Search for the cell housing the specified text and yield its (x, y) center coordinate. 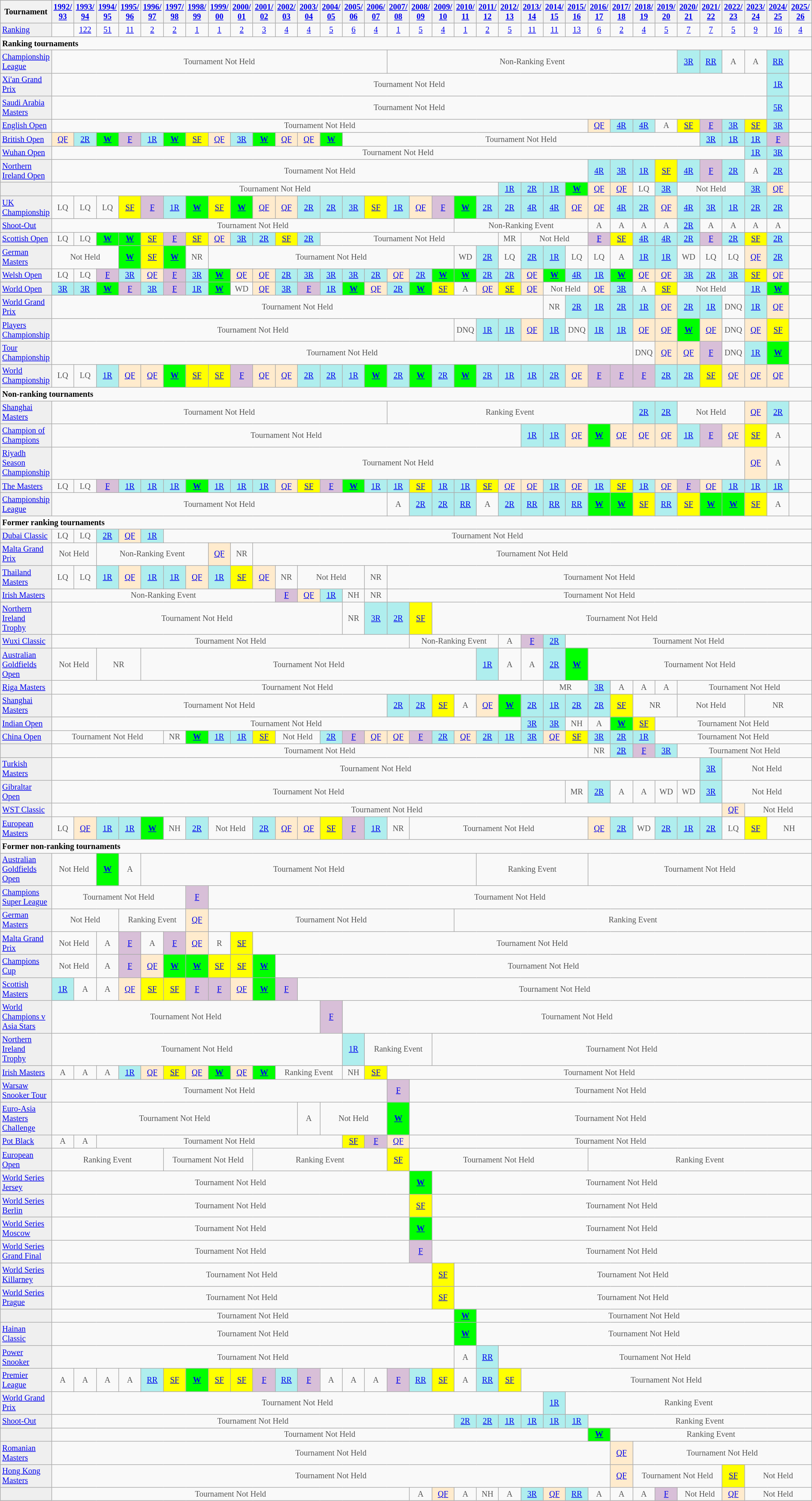
2006/07 (376, 12)
2009/10 (443, 12)
China Open (26, 737)
World Open (26, 289)
Welsh Open (26, 275)
2008/09 (421, 12)
2011/12 (487, 12)
1996/97 (152, 12)
1994/95 (108, 12)
World Series Moscow (26, 1229)
2012/13 (509, 12)
Tournament (26, 12)
122 (85, 30)
1997/98 (175, 12)
Thailand Masters (26, 577)
3 (264, 30)
2004/05 (331, 12)
1999/00 (219, 12)
Wuxi Classic (26, 641)
9 (756, 30)
British Open (26, 139)
Former non-ranking tournaments (406, 846)
Riyadh Season Championship (26, 463)
Former ranking tournaments (406, 522)
Champions Cup (26, 966)
2025/26 (800, 12)
2007/08 (398, 12)
UK Championship (26, 207)
2019/20 (666, 12)
Scottish Open (26, 239)
Saudi Arabia Masters (26, 108)
Scottish Masters (26, 989)
51 (108, 30)
1998/99 (197, 12)
Warsaw Snooker Tour (26, 1091)
2020/21 (688, 12)
Hainan Classic (26, 1334)
Pot Black (26, 1141)
The Masters (26, 486)
Romanian Masters (26, 1453)
World Series Prague (26, 1298)
Hong Kong Masters (26, 1476)
2014/15 (554, 12)
Power Snooker (26, 1357)
2005/06 (354, 12)
Dubai Classic (26, 536)
English Open (26, 126)
5R (778, 108)
Gibraltar Open (26, 792)
2017/18 (621, 12)
Ranking tournaments (406, 43)
2000/01 (242, 12)
World Championship (26, 376)
2010/11 (465, 12)
World Series Jersey (26, 1182)
European Masters (26, 828)
13 (577, 30)
European Open (26, 1160)
1993/94 (85, 12)
16 (778, 30)
Champion of Champions (26, 435)
1992/93 (63, 12)
World Series Killarney (26, 1274)
Ranking (26, 30)
2023/24 (756, 12)
Premier League (26, 1380)
Turkish Masters (26, 769)
Northern Ireland Open (26, 171)
2003/04 (309, 12)
World Champions v Asia Stars (26, 1017)
World Series Grand Final (26, 1251)
2024/25 (778, 12)
2022/23 (733, 12)
Xi'an Grand Prix (26, 85)
2018/19 (644, 12)
2015/16 (577, 12)
World Series Berlin (26, 1206)
Riga Masters (26, 687)
Indian Open (26, 724)
2016/17 (599, 12)
Non-ranking tournaments (406, 394)
2021/22 (711, 12)
2002/03 (286, 12)
WST Classic (26, 810)
Euro-Asia Masters Challenge (26, 1118)
Tour Championship (26, 353)
R (219, 943)
Wuhan Open (26, 153)
2013/14 (532, 12)
Players Championship (26, 330)
Champions Super League (26, 897)
2001/02 (264, 12)
1995/96 (130, 12)
